Output the [X, Y] coordinate of the center of the cell containing the given text.  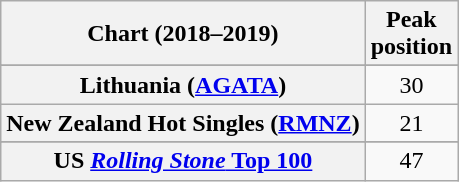
21 [411, 123]
New Zealand Hot Singles (RMNZ) [183, 123]
30 [411, 85]
Chart (2018–2019) [183, 34]
47 [411, 161]
Lithuania (AGATA) [183, 85]
Peakposition [411, 34]
US Rolling Stone Top 100 [183, 161]
